Search for the cell housing the specified text and yield its [x, y] center coordinate. 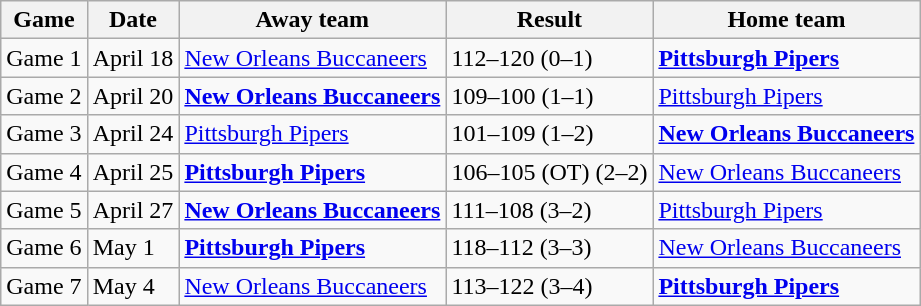
May 4 [133, 286]
Game 1 [44, 58]
Away team [312, 20]
Game 6 [44, 248]
April 24 [133, 134]
101–109 (1–2) [550, 134]
Game 2 [44, 96]
Result [550, 20]
April 18 [133, 58]
111–108 (3–2) [550, 210]
April 27 [133, 210]
April 20 [133, 96]
Game 5 [44, 210]
Game [44, 20]
118–112 (3–3) [550, 248]
Game 4 [44, 172]
106–105 (OT) (2–2) [550, 172]
May 1 [133, 248]
Game 3 [44, 134]
Game 7 [44, 286]
109–100 (1–1) [550, 96]
113–122 (3–4) [550, 286]
112–120 (0–1) [550, 58]
Date [133, 20]
Home team [786, 20]
April 25 [133, 172]
